Pinpoint the cell where the given text exists, returning its (x, y) midpoint coordinate. 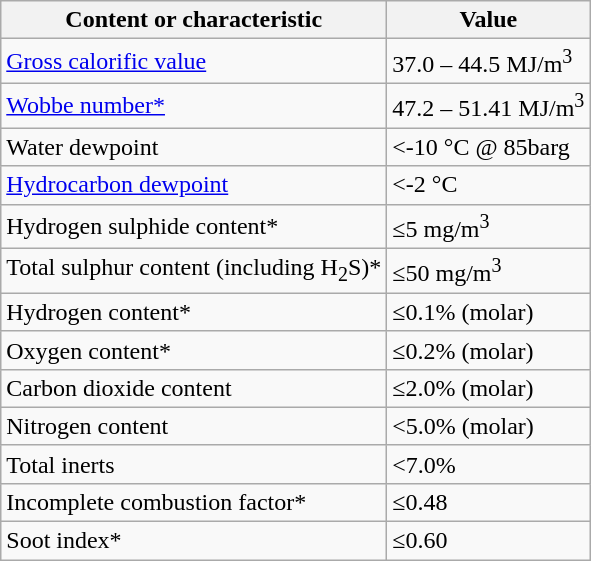
Nitrogen content (194, 426)
Incomplete combustion factor* (194, 502)
Gross calorific value (194, 62)
≤0.2% (molar) (488, 350)
<5.0% (molar) (488, 426)
Wobbe number* (194, 106)
≤5 mg/m3 (488, 226)
Hydrogen content* (194, 312)
Hydrogen sulphide content* (194, 226)
Oxygen content* (194, 350)
Water dewpoint (194, 147)
<-10 °C @ 85barg (488, 147)
Total sulphur content (including H2S)* (194, 272)
Content or characteristic (194, 20)
≤0.48 (488, 502)
≤0.1% (molar) (488, 312)
Carbon dioxide content (194, 388)
≤0.60 (488, 541)
<7.0% (488, 464)
Soot index* (194, 541)
≤2.0% (molar) (488, 388)
Value (488, 20)
Total inerts (194, 464)
37.0 – 44.5 MJ/m3 (488, 62)
Hydrocarbon dewpoint (194, 185)
<-2 °C (488, 185)
≤50 mg/m3 (488, 272)
47.2 – 51.41 MJ/m3 (488, 106)
